Search for the cell housing the specified text and yield its (x, y) center coordinate. 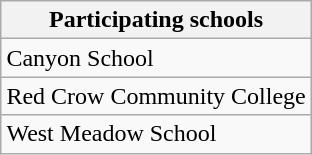
Canyon School (156, 58)
Red Crow Community College (156, 96)
West Meadow School (156, 134)
Participating schools (156, 20)
